Determine the [X, Y] coordinate at the center of the cell enclosing the given text.  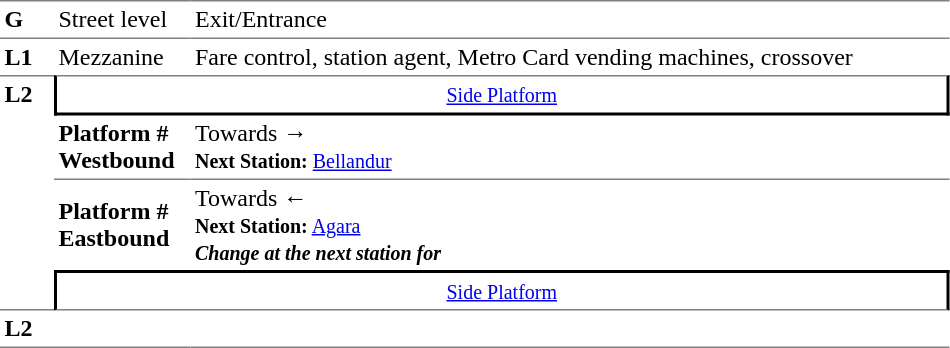
Towards ← Next Station: AgaraChange at the next station for [570, 225]
Platform #Westbound [122, 148]
L1 [27, 57]
Mezzanine [122, 57]
Exit/Entrance [570, 20]
G [27, 20]
Fare control, station agent, Metro Card vending machines, crossover [570, 57]
Towards → Next Station: Bellandur [570, 148]
Street level [122, 20]
Platform #Eastbound [122, 225]
